Identify which cell holds the provided text, then report its (x, y) central coordinate. 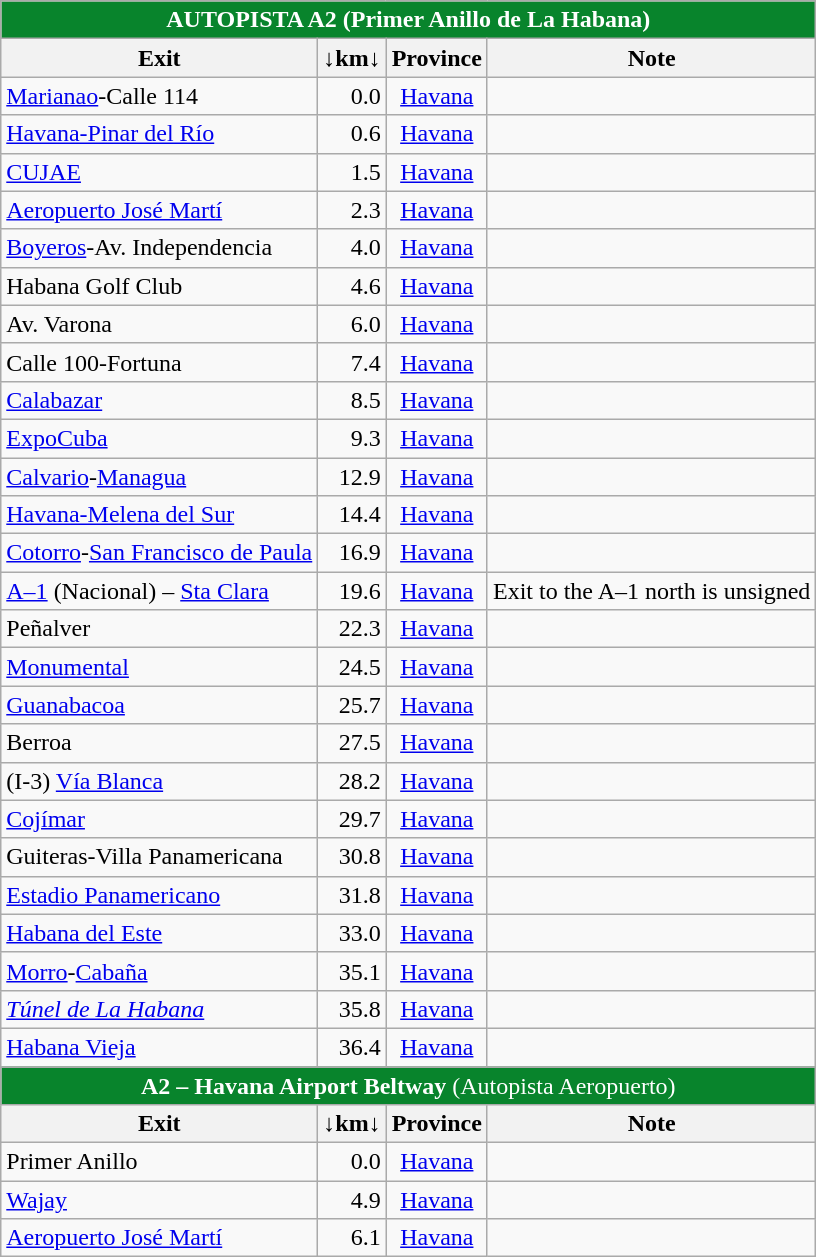
Calvario-Managua (160, 477)
Estadio Panamericano (160, 895)
25.7 (352, 705)
7.4 (352, 362)
12.9 (352, 477)
Berroa (160, 743)
A–1 (Nacional) – Sta Clara (160, 591)
Cojímar (160, 819)
Guiteras-Villa Panamericana (160, 857)
19.6 (352, 591)
29.7 (352, 819)
Boyeros-Av. Independencia (160, 248)
Morro-Cabaña (160, 971)
Monumental (160, 667)
35.8 (352, 1009)
24.5 (352, 667)
Av. Varona (160, 324)
0.6 (352, 134)
Havana-Melena del Sur (160, 515)
Exit to the A–1 north is unsigned (651, 591)
6.1 (352, 1238)
Habana Vieja (160, 1047)
CUJAE (160, 172)
2.3 (352, 210)
35.1 (352, 971)
4.9 (352, 1200)
33.0 (352, 933)
36.4 (352, 1047)
1.5 (352, 172)
ExpoCuba (160, 438)
16.9 (352, 553)
Habana del Este (160, 933)
Calabazar (160, 400)
(I-3) Vía Blanca (160, 781)
Peñalver (160, 629)
4.0 (352, 248)
14.4 (352, 515)
6.0 (352, 324)
8.5 (352, 400)
Guanabacoa (160, 705)
A2 – Havana Airport Beltway (Autopista Aeropuerto) (408, 1085)
Primer Anillo (160, 1162)
Wajay (160, 1200)
Marianao-Calle 114 (160, 96)
31.8 (352, 895)
Habana Golf Club (160, 286)
30.8 (352, 857)
Túnel de La Habana (160, 1009)
4.6 (352, 286)
Havana-Pinar del Río (160, 134)
Calle 100-Fortuna (160, 362)
28.2 (352, 781)
Cotorro-San Francisco de Paula (160, 553)
27.5 (352, 743)
AUTOPISTA A2 (Primer Anillo de La Habana) (408, 20)
9.3 (352, 438)
22.3 (352, 629)
